From the cell containing the given text, extract its center point as (X, Y) coordinate. 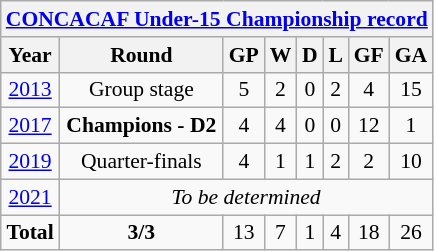
L (336, 55)
Year (30, 55)
Round (141, 55)
To be determined (246, 197)
5 (244, 90)
Champions - D2 (141, 126)
GP (244, 55)
Group stage (141, 90)
2013 (30, 90)
D (310, 55)
GF (368, 55)
12 (368, 126)
3/3 (141, 233)
10 (411, 162)
2021 (30, 197)
26 (411, 233)
W (280, 55)
Total (30, 233)
18 (368, 233)
2017 (30, 126)
CONCACAF Under-15 Championship record (217, 19)
Quarter-finals (141, 162)
15 (411, 90)
GA (411, 55)
7 (280, 233)
13 (244, 233)
2019 (30, 162)
